Determine the (x, y) coordinate at the center of the cell enclosing the given text.  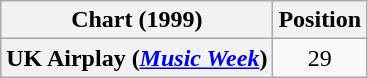
Position (320, 20)
29 (320, 58)
Chart (1999) (137, 20)
UK Airplay (Music Week) (137, 58)
